For the text-containing cell, return its midpoint in (X, Y) coordinate format. 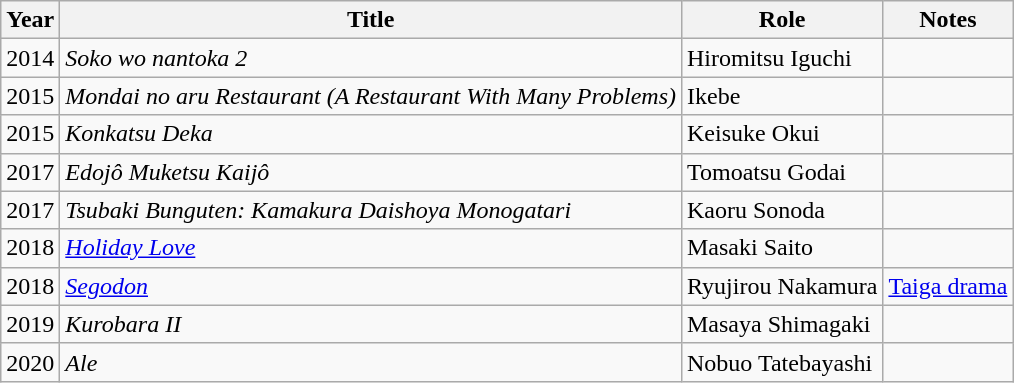
Role (782, 20)
2019 (30, 324)
Taiga drama (948, 286)
Tsubaki Bunguten: Kamakura Daishoya Monogatari (371, 210)
Konkatsu Deka (371, 134)
Edojô Muketsu Kaijô (371, 172)
Kurobara II (371, 324)
Notes (948, 20)
2020 (30, 362)
Segodon (371, 286)
Ryujirou Nakamura (782, 286)
Mondai no aru Restaurant (A Restaurant With Many Problems) (371, 96)
Year (30, 20)
2014 (30, 58)
Masaki Saito (782, 248)
Title (371, 20)
Ale (371, 362)
Holiday Love (371, 248)
Tomoatsu Godai (782, 172)
Keisuke Okui (782, 134)
Nobuo Tatebayashi (782, 362)
Ikebe (782, 96)
Kaoru Sonoda (782, 210)
Masaya Shimagaki (782, 324)
Hiromitsu Iguchi (782, 58)
Soko wo nantoka 2 (371, 58)
